Determine the [x, y] coordinate at the center of the cell enclosing the given text.  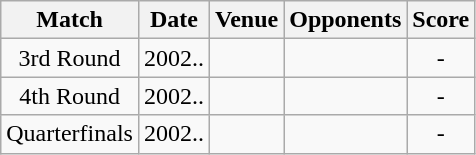
Opponents [346, 20]
3rd Round [70, 58]
Venue [246, 20]
Match [70, 20]
Quarterfinals [70, 134]
Date [174, 20]
Score [441, 20]
4th Round [70, 96]
